From the cell containing the given text, extract its center point as [x, y] coordinate. 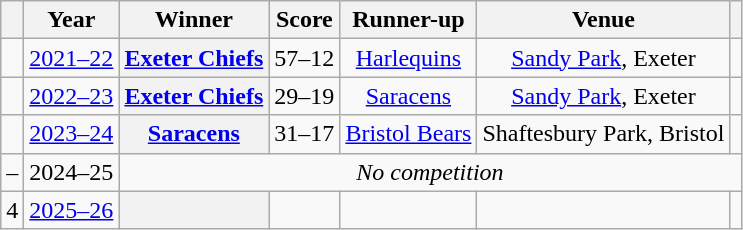
Year [72, 20]
– [12, 172]
4 [12, 210]
2021–22 [72, 58]
2025–26 [72, 210]
Runner-up [408, 20]
2022–23 [72, 96]
Shaftesbury Park, Bristol [604, 134]
31–17 [304, 134]
29–19 [304, 96]
Bristol Bears [408, 134]
Venue [604, 20]
No competition [430, 172]
2023–24 [72, 134]
Score [304, 20]
Winner [194, 20]
57–12 [304, 58]
Harlequins [408, 58]
2024–25 [72, 172]
